Provide the [x, y] coordinate of the cell's center where the given text is located.  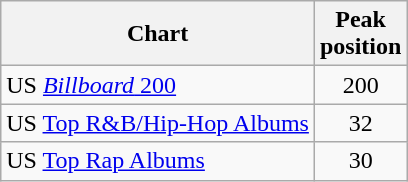
Chart [158, 34]
Peakposition [360, 34]
US Top Rap Albums [158, 161]
200 [360, 85]
32 [360, 123]
US Billboard 200 [158, 85]
US Top R&B/Hip-Hop Albums [158, 123]
30 [360, 161]
